For the text-containing cell, return its midpoint in [X, Y] coordinate format. 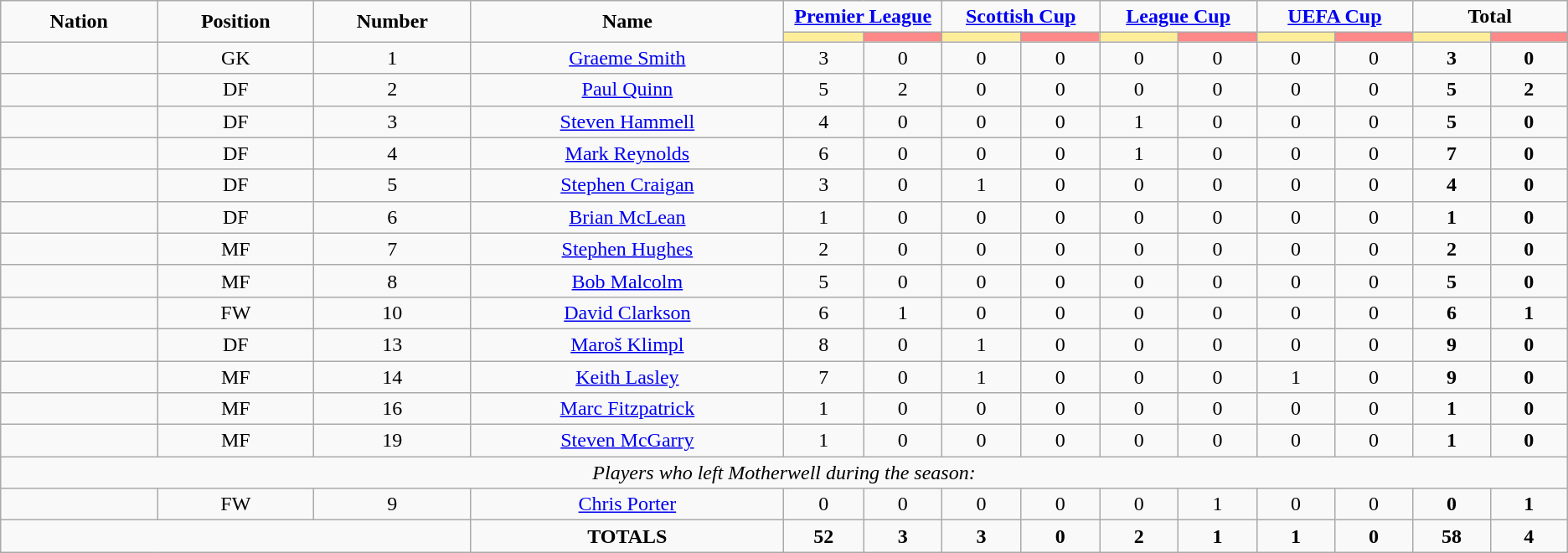
Marc Fitzpatrick [627, 409]
Chris Porter [627, 504]
14 [392, 376]
Maroš Klimpl [627, 344]
Premier League [863, 17]
GK [236, 58]
Steven Hammell [627, 121]
TOTALS [627, 536]
Name [627, 22]
Brian McLean [627, 217]
Total [1489, 17]
Players who left Motherwell during the season: [784, 473]
10 [392, 313]
League Cup [1179, 17]
Bob Malcolm [627, 281]
Graeme Smith [627, 58]
19 [392, 441]
58 [1451, 536]
16 [392, 409]
Steven McGarry [627, 441]
Scottish Cup [1021, 17]
13 [392, 344]
Nation [79, 22]
David Clarkson [627, 313]
Stephen Craigan [627, 185]
52 [824, 536]
Stephen Hughes [627, 249]
Paul Quinn [627, 90]
Keith Lasley [627, 376]
Position [236, 22]
UEFA Cup [1334, 17]
Number [392, 22]
Mark Reynolds [627, 153]
